Return the (X, Y) coordinate for the center point of the cell that contains the specified text.  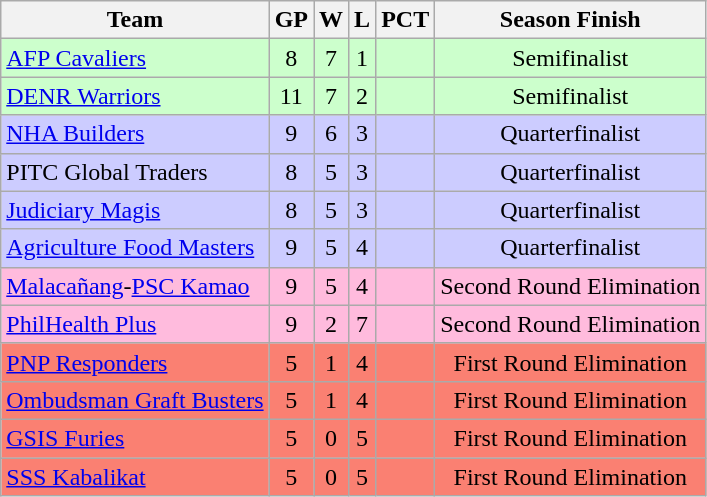
PCT (406, 20)
PhilHealth Plus (135, 324)
GP (291, 20)
6 (332, 134)
L (362, 20)
Malacañang-PSC Kamao (135, 286)
PITC Global Traders (135, 172)
PNP Responders (135, 362)
Agriculture Food Masters (135, 248)
SSS Kabalikat (135, 477)
W (332, 20)
NHA Builders (135, 134)
Season Finish (570, 20)
11 (291, 96)
Judiciary Magis (135, 210)
GSIS Furies (135, 438)
DENR Warriors (135, 96)
Ombudsman Graft Busters (135, 400)
AFP Cavaliers (135, 58)
Team (135, 20)
